Extract the [x, y] coordinate from the center of the cell holding the provided text.  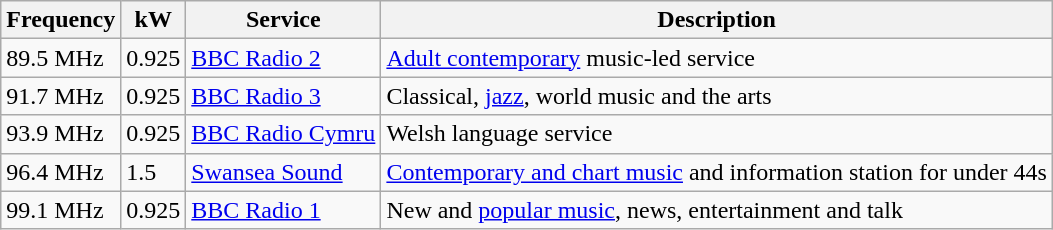
New and popular music, news, entertainment and talk [717, 210]
kW [154, 20]
BBC Radio 2 [284, 58]
Description [717, 20]
BBC Radio 1 [284, 210]
Contemporary and chart music and information station for under 44s [717, 172]
Frequency [61, 20]
Classical, jazz, world music and the arts [717, 96]
BBC Radio 3 [284, 96]
Welsh language service [717, 134]
99.1 MHz [61, 210]
93.9 MHz [61, 134]
91.7 MHz [61, 96]
96.4 MHz [61, 172]
BBC Radio Cymru [284, 134]
1.5 [154, 172]
Swansea Sound [284, 172]
Adult contemporary music-led service [717, 58]
89.5 MHz [61, 58]
Service [284, 20]
